Pinpoint the cell where the given text exists, returning its (X, Y) midpoint coordinate. 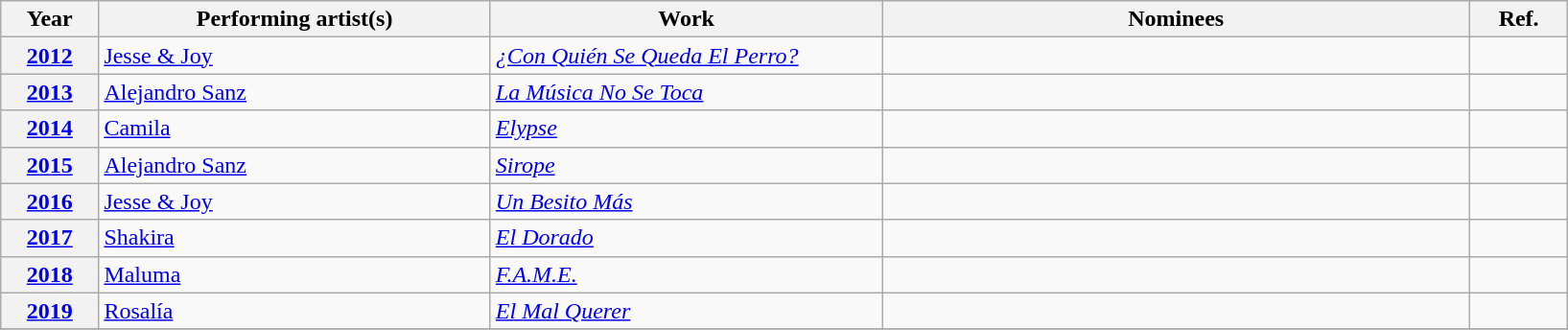
Maluma (294, 274)
El Mal Querer (686, 311)
Year (50, 19)
Work (686, 19)
Shakira (294, 238)
2016 (50, 201)
2014 (50, 129)
Un Besito Más (686, 201)
Elypse (686, 129)
El Dorado (686, 238)
Nominees (1176, 19)
2015 (50, 165)
2012 (50, 56)
Camila (294, 129)
Performing artist(s) (294, 19)
La Música No Se Toca (686, 92)
Sirope (686, 165)
2017 (50, 238)
Rosalía (294, 311)
F.A.M.E. (686, 274)
2013 (50, 92)
2018 (50, 274)
Ref. (1519, 19)
2019 (50, 311)
¿Con Quién Se Queda El Perro? (686, 56)
